Locate the cell with the specified text and output its (X, Y) center coordinate. 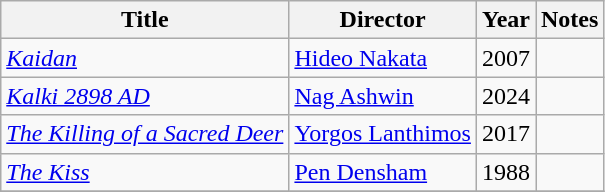
Kaidan (145, 58)
Year (506, 20)
2017 (506, 134)
The Killing of a Sacred Deer (145, 134)
Pen Densham (383, 172)
Hideo Nakata (383, 58)
2024 (506, 96)
Yorgos Lanthimos (383, 134)
Director (383, 20)
1988 (506, 172)
Kalki 2898 AD (145, 96)
Title (145, 20)
Notes (570, 20)
Nag Ashwin (383, 96)
2007 (506, 58)
The Kiss (145, 172)
